For the text-containing cell, return its midpoint in (x, y) coordinate format. 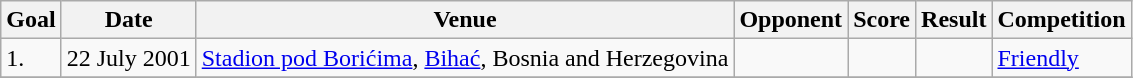
Goal (31, 20)
22 July 2001 (128, 58)
Venue (465, 20)
Result (954, 20)
Stadion pod Borićima, Bihać, Bosnia and Herzegovina (465, 58)
Friendly (1062, 58)
Date (128, 20)
Competition (1062, 20)
Opponent (791, 20)
Score (882, 20)
1. (31, 58)
